Pinpoint the cell where the given text exists, returning its (X, Y) midpoint coordinate. 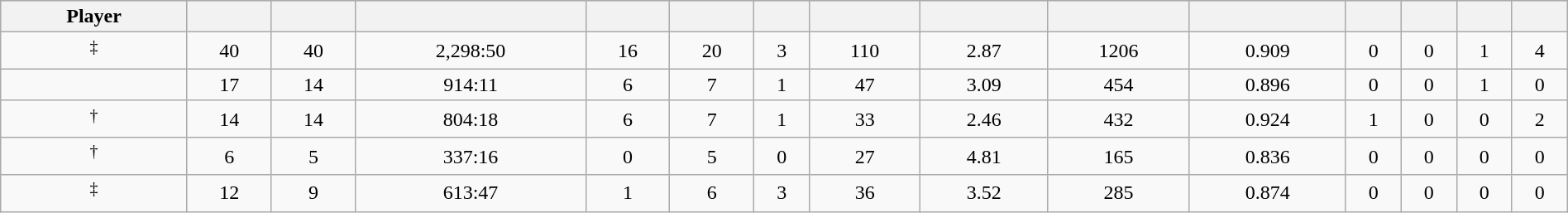
2.46 (984, 119)
285 (1119, 194)
165 (1119, 156)
2,298:50 (471, 51)
110 (865, 51)
9 (313, 194)
27 (865, 156)
36 (865, 194)
0.836 (1267, 156)
4.81 (984, 156)
804:18 (471, 119)
337:16 (471, 156)
16 (628, 51)
613:47 (471, 194)
0.896 (1267, 85)
Player (94, 17)
12 (229, 194)
914:11 (471, 85)
33 (865, 119)
2 (1540, 119)
432 (1119, 119)
17 (229, 85)
3.52 (984, 194)
20 (712, 51)
3.09 (984, 85)
2.87 (984, 51)
1206 (1119, 51)
0.924 (1267, 119)
0.909 (1267, 51)
47 (865, 85)
0.874 (1267, 194)
4 (1540, 51)
454 (1119, 85)
